Search for the cell housing the specified text and yield its [x, y] center coordinate. 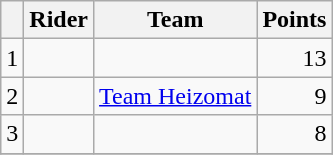
1 [12, 58]
2 [12, 96]
3 [12, 134]
Points [294, 20]
Team Heizomat [176, 96]
Rider [59, 20]
9 [294, 96]
Team [176, 20]
13 [294, 58]
8 [294, 134]
